Locate the cell with the specified text and output its (X, Y) center coordinate. 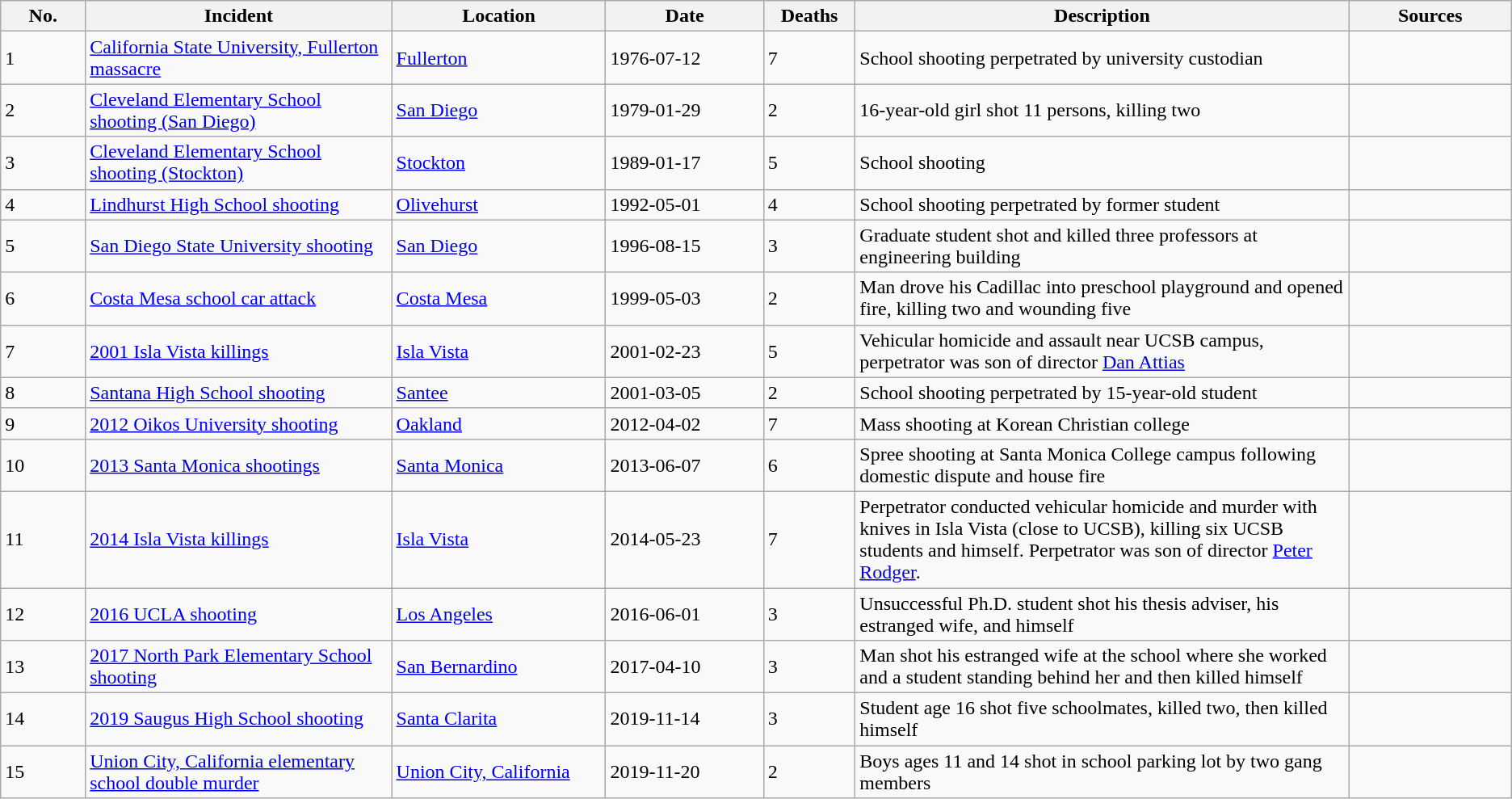
Santa Monica (499, 465)
Union City, California (499, 772)
Cleveland Elementary School shooting (San Diego) (239, 110)
Santee (499, 393)
12 (44, 614)
Vehicular homicide and assault near UCSB campus, perpetrator was son of director Dan Attias (1102, 351)
15 (44, 772)
1996-08-15 (685, 246)
Unsuccessful Ph.D. student shot his thesis adviser, his estranged wife, and himself (1102, 614)
2017 North Park Elementary School shooting (239, 667)
2001-03-05 (685, 393)
2013-06-07 (685, 465)
Graduate student shot and killed three professors at engineering building (1102, 246)
Oakland (499, 423)
Fullerton (499, 58)
San Bernardino (499, 667)
1992-05-01 (685, 204)
Date (685, 16)
Los Angeles (499, 614)
Incident (239, 16)
Spree shooting at Santa Monica College campus following domestic dispute and house fire (1102, 465)
School shooting perpetrated by former student (1102, 204)
Costa Mesa (499, 299)
2017-04-10 (685, 667)
School shooting perpetrated by university custodian (1102, 58)
2012 Oikos University shooting (239, 423)
2001-02-23 (685, 351)
2016 UCLA shooting (239, 614)
Man drove his Cadillac into preschool playground and opened fire, killing two and wounding five (1102, 299)
11 (44, 540)
Location (499, 16)
10 (44, 465)
Man shot his estranged wife at the school where she worked and a student standing behind her and then killed himself (1102, 667)
1989-01-17 (685, 163)
8 (44, 393)
2019-11-20 (685, 772)
San Diego State University shooting (239, 246)
Stockton (499, 163)
Santana High School shooting (239, 393)
Santa Clarita (499, 719)
Lindhurst High School shooting (239, 204)
2019 Saugus High School shooting (239, 719)
2014 Isla Vista killings (239, 540)
1999-05-03 (685, 299)
Student age 16 shot five schoolmates, killed two, then killed himself (1102, 719)
2014-05-23 (685, 540)
1 (44, 58)
No. (44, 16)
2019-11-14 (685, 719)
California State University, Fullerton massacre (239, 58)
Olivehurst (499, 204)
Sources (1430, 16)
16-year-old girl shot 11 persons, killing two (1102, 110)
2013 Santa Monica shootings (239, 465)
Description (1102, 16)
Costa Mesa school car attack (239, 299)
13 (44, 667)
Cleveland Elementary School shooting (Stockton) (239, 163)
2001 Isla Vista killings (239, 351)
Deaths (809, 16)
1979-01-29 (685, 110)
Union City, California elementary school double murder (239, 772)
2016-06-01 (685, 614)
Mass shooting at Korean Christian college (1102, 423)
2012-04-02 (685, 423)
School shooting (1102, 163)
Boys ages 11 and 14 shot in school parking lot by two gang members (1102, 772)
1976-07-12 (685, 58)
School shooting perpetrated by 15-year-old student (1102, 393)
14 (44, 719)
9 (44, 423)
